Provide the [x, y] coordinate of the cell's center where the given text is located.  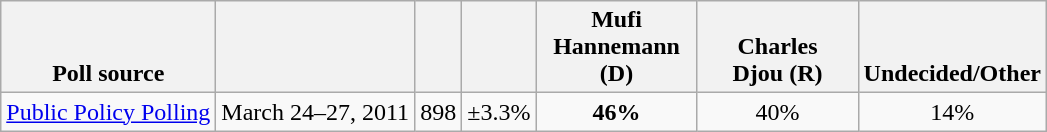
March 24–27, 2011 [316, 112]
898 [438, 112]
CharlesDjou (R) [778, 47]
Poll source [108, 47]
46% [616, 112]
Public Policy Polling [108, 112]
±3.3% [499, 112]
MufiHannemann (D) [616, 47]
14% [952, 112]
40% [778, 112]
Undecided/Other [952, 47]
